Scan for the cell matching the given text and deliver its (X, Y) coordinate at center. 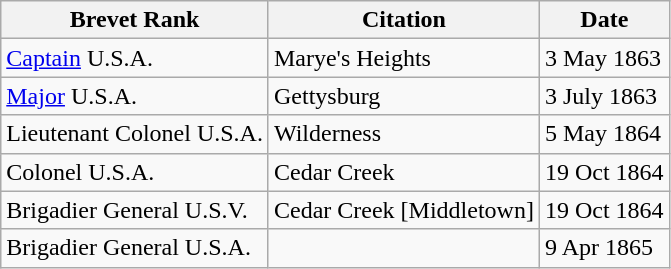
Marye's Heights (404, 58)
Major U.S.A. (135, 96)
Brevet Rank (135, 20)
Citation (404, 20)
Brigadier General U.S.A. (135, 248)
Captain U.S.A. (135, 58)
9 Apr 1865 (604, 248)
5 May 1864 (604, 134)
Cedar Creek [Middletown] (404, 210)
Lieutenant Colonel U.S.A. (135, 134)
Colonel U.S.A. (135, 172)
Wilderness (404, 134)
3 May 1863 (604, 58)
Cedar Creek (404, 172)
Brigadier General U.S.V. (135, 210)
Gettysburg (404, 96)
Date (604, 20)
3 July 1863 (604, 96)
